Determine the [X, Y] coordinate at the center of the cell enclosing the given text.  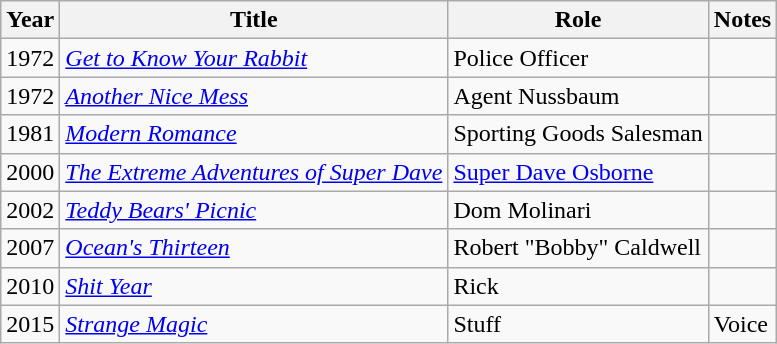
Police Officer [578, 58]
Super Dave Osborne [578, 172]
Teddy Bears' Picnic [254, 210]
Year [30, 20]
2002 [30, 210]
1981 [30, 134]
Title [254, 20]
Strange Magic [254, 324]
Role [578, 20]
The Extreme Adventures of Super Dave [254, 172]
Agent Nussbaum [578, 96]
2007 [30, 248]
Robert "Bobby" Caldwell [578, 248]
Stuff [578, 324]
2010 [30, 286]
2015 [30, 324]
Sporting Goods Salesman [578, 134]
Get to Know Your Rabbit [254, 58]
Shit Year [254, 286]
Ocean's Thirteen [254, 248]
Modern Romance [254, 134]
Voice [742, 324]
Rick [578, 286]
Notes [742, 20]
Dom Molinari [578, 210]
Another Nice Mess [254, 96]
2000 [30, 172]
